Scan for the cell matching the given text and deliver its [X, Y] coordinate at center. 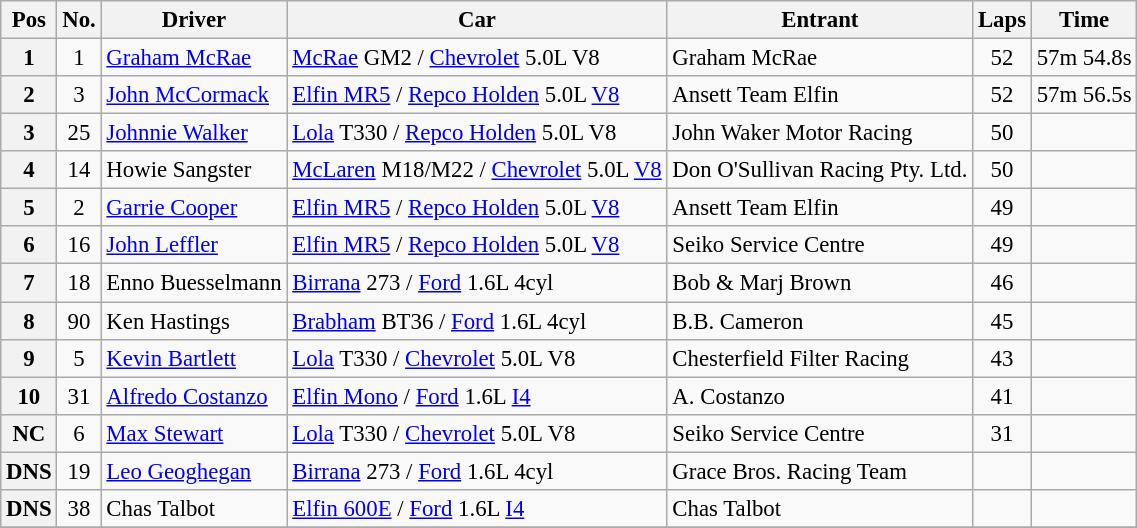
Howie Sangster [194, 170]
McLaren M18/M22 / Chevrolet 5.0L V8 [477, 170]
Bob & Marj Brown [820, 283]
Laps [1002, 20]
B.B. Cameron [820, 321]
Max Stewart [194, 433]
Elfin Mono / Ford 1.6L I4 [477, 396]
NC [29, 433]
Lola T330 / Repco Holden 5.0L V8 [477, 133]
43 [1002, 358]
7 [29, 283]
25 [79, 133]
18 [79, 283]
A. Costanzo [820, 396]
Enno Buesselmann [194, 283]
14 [79, 170]
Don O'Sullivan Racing Pty. Ltd. [820, 170]
McRae GM2 / Chevrolet 5.0L V8 [477, 58]
Kevin Bartlett [194, 358]
57m 56.5s [1084, 95]
Grace Bros. Racing Team [820, 471]
57m 54.8s [1084, 58]
Pos [29, 20]
Brabham BT36 / Ford 1.6L 4cyl [477, 321]
46 [1002, 283]
No. [79, 20]
Elfin 600E / Ford 1.6L I4 [477, 509]
9 [29, 358]
10 [29, 396]
Car [477, 20]
38 [79, 509]
41 [1002, 396]
Chesterfield Filter Racing [820, 358]
Ken Hastings [194, 321]
John Leffler [194, 245]
4 [29, 170]
45 [1002, 321]
Garrie Cooper [194, 208]
Alfredo Costanzo [194, 396]
19 [79, 471]
John Waker Motor Racing [820, 133]
Leo Geoghegan [194, 471]
16 [79, 245]
Johnnie Walker [194, 133]
90 [79, 321]
Entrant [820, 20]
Time [1084, 20]
John McCormack [194, 95]
Driver [194, 20]
8 [29, 321]
